Pinpoint the cell where the given text exists, returning its [X, Y] midpoint coordinate. 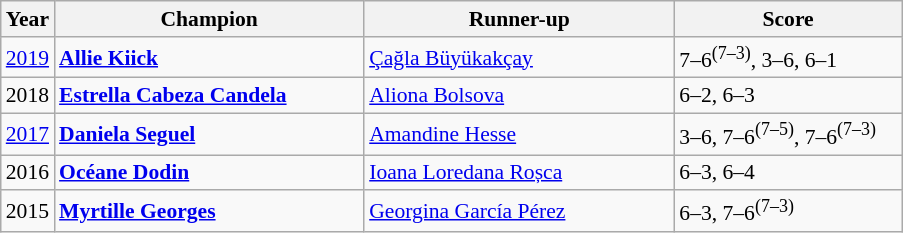
Çağla Büyükakçay [519, 58]
7–6(7–3), 3–6, 6–1 [788, 58]
6–3, 6–4 [788, 173]
Daniela Seguel [209, 134]
Year [28, 19]
2018 [28, 96]
Score [788, 19]
Allie Kiick [209, 58]
3–6, 7–6(7–5), 7–6(7–3) [788, 134]
Myrtille Georges [209, 212]
Georgina García Pérez [519, 212]
Océane Dodin [209, 173]
Amandine Hesse [519, 134]
2019 [28, 58]
Estrella Cabeza Candela [209, 96]
Aliona Bolsova [519, 96]
2016 [28, 173]
2017 [28, 134]
6–2, 6–3 [788, 96]
Champion [209, 19]
Ioana Loredana Roșca [519, 173]
2015 [28, 212]
Runner-up [519, 19]
6–3, 7–6(7–3) [788, 212]
